Identify which cell holds the provided text, then report its [X, Y] central coordinate. 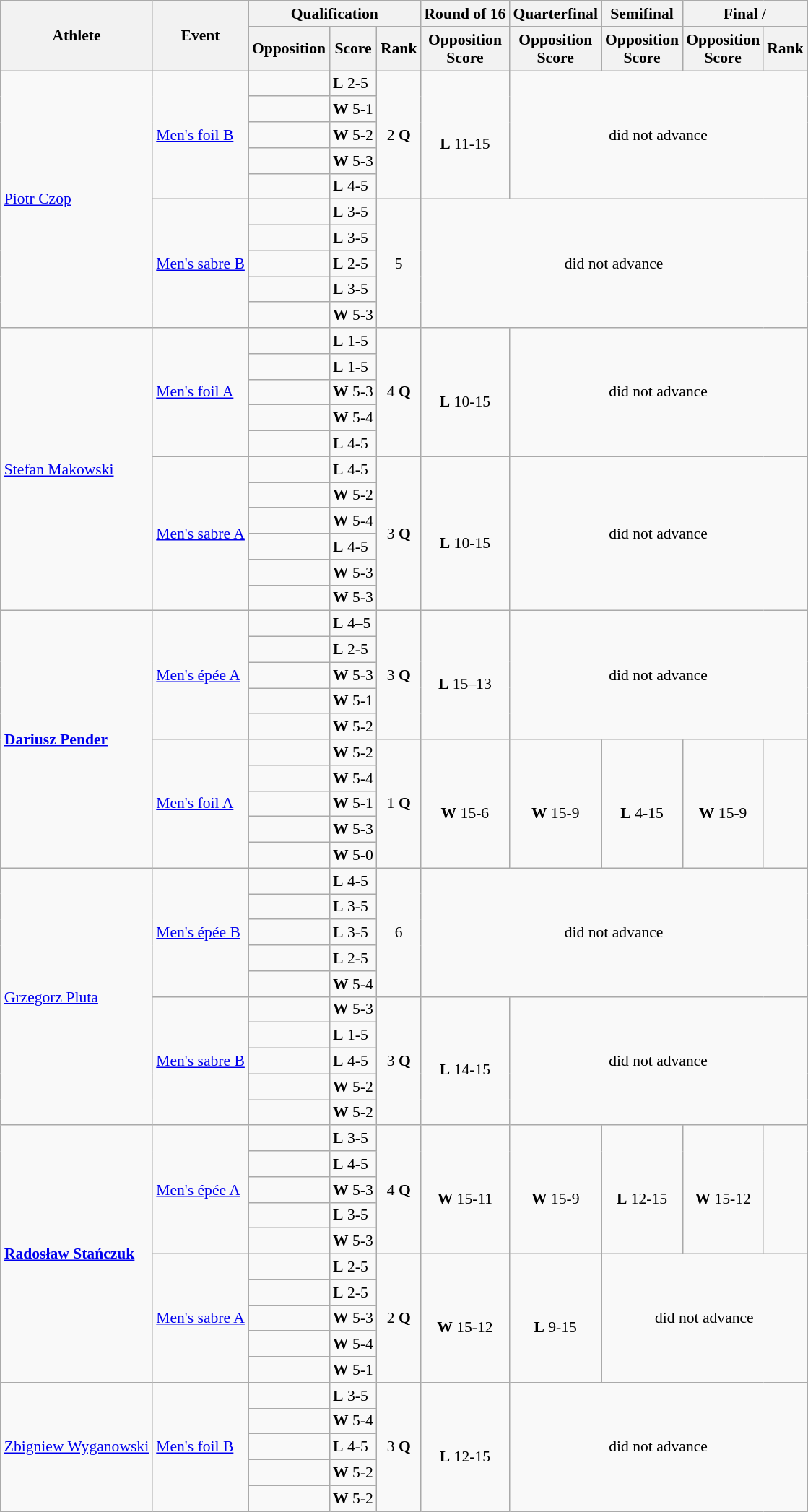
W 5-0 [353, 856]
1 Q [399, 804]
W 15-11 [465, 1190]
Zbigniew Wyganowski [77, 1447]
L 4–5 [353, 624]
W 15-6 [465, 804]
Opposition [289, 49]
Qualification [335, 14]
Men's épée B [201, 932]
6 [399, 932]
Event [201, 36]
Athlete [77, 36]
Semifinal [642, 14]
L 11-15 [465, 135]
L 14-15 [465, 1061]
Quarterfinal [555, 14]
Radosław Stańczuk [77, 1254]
L 15–13 [465, 675]
L 9-15 [555, 1318]
L 4-15 [642, 804]
Stefan Makowski [77, 469]
5 [399, 264]
Round of 16 [465, 14]
Dariusz Pender [77, 739]
Score [353, 49]
Grzegorz Pluta [77, 996]
Final / [745, 14]
Piotr Czop [77, 199]
